Detect which cell encompasses the target text, then output its [X, Y] center coordinate. 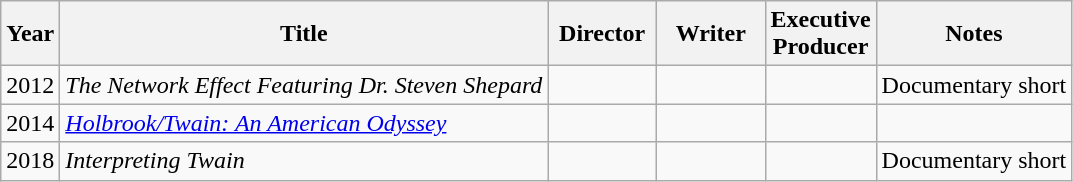
2012 [30, 85]
Writer [710, 34]
The Network Effect Featuring Dr. Steven Shepard [304, 85]
Year [30, 34]
Holbrook/Twain: An American Odyssey [304, 123]
2014 [30, 123]
Director [602, 34]
Title [304, 34]
2018 [30, 161]
Interpreting Twain [304, 161]
Notes [974, 34]
ExecutiveProducer [820, 34]
